Find where the given text appears and provide that cell's center as (x, y) coordinate. 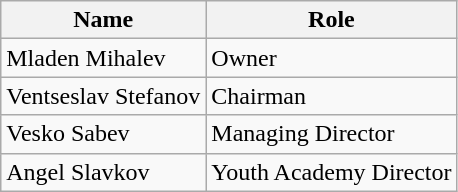
Managing Director (332, 134)
Role (332, 20)
Chairman (332, 96)
Vesko Sabev (104, 134)
Ventseslav Stefanov (104, 96)
Mladen Mihalev (104, 58)
Name (104, 20)
Angel Slavkov (104, 172)
Owner (332, 58)
Youth Academy Director (332, 172)
